Search for the cell housing the specified text and yield its (x, y) center coordinate. 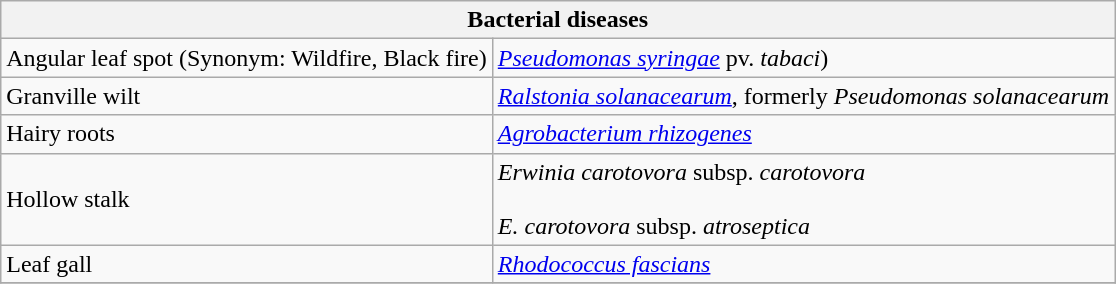
Erwinia carotovora subsp. carotovora E. carotovora subsp. atroseptica (803, 199)
Angular leaf spot (Synonym: Wildfire, Black fire) (247, 58)
Ralstonia solanacearum, formerly Pseudomonas solanacearum (803, 96)
Rhodococcus fascians (803, 264)
Hollow stalk (247, 199)
Granville wilt (247, 96)
Pseudomonas syringae pv. tabaci) (803, 58)
Hairy roots (247, 134)
Leaf gall (247, 264)
Bacterial diseases (558, 20)
Agrobacterium rhizogenes (803, 134)
